Locate the cell with the specified text and output its (x, y) center coordinate. 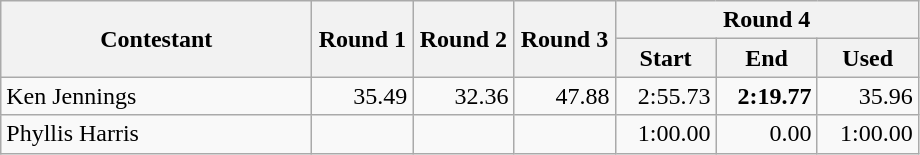
35.96 (868, 96)
2:19.77 (766, 96)
Used (868, 58)
Round 4 (766, 20)
End (766, 58)
32.36 (464, 96)
Start (666, 58)
Round 2 (464, 39)
35.49 (362, 96)
Phyllis Harris (156, 134)
2:55.73 (666, 96)
0.00 (766, 134)
Contestant (156, 39)
Round 1 (362, 39)
Round 3 (564, 39)
Ken Jennings (156, 96)
47.88 (564, 96)
